Pinpoint the cell where the given text exists, returning its [x, y] midpoint coordinate. 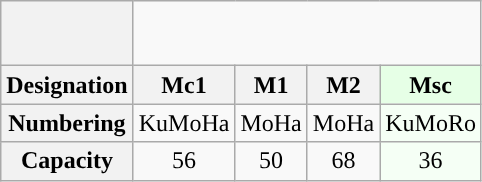
50 [271, 161]
M1 [271, 85]
M2 [343, 85]
Numbering [67, 123]
Designation [67, 85]
KuMoRo [431, 123]
Msc [431, 85]
36 [431, 161]
56 [184, 161]
Capacity [67, 161]
Mc1 [184, 85]
KuMoHa [184, 123]
68 [343, 161]
